Determine the [x, y] coordinate at the center of the cell enclosing the given text.  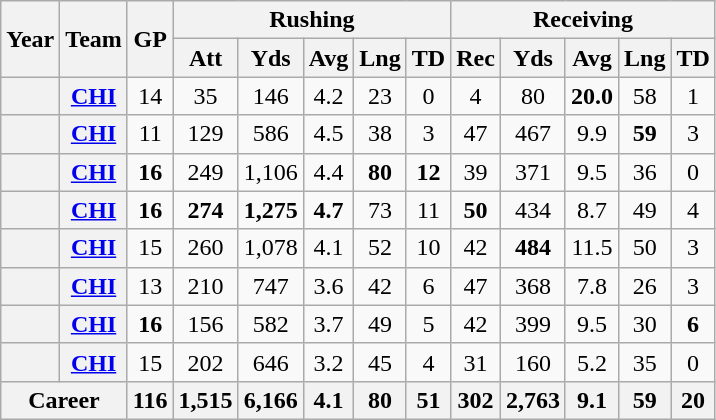
1,515 [206, 400]
9.1 [592, 400]
646 [270, 362]
3.6 [328, 286]
30 [644, 324]
116 [150, 400]
Receiving [584, 20]
368 [532, 286]
260 [206, 248]
399 [532, 324]
Att [206, 58]
20 [693, 400]
371 [532, 172]
129 [206, 134]
52 [380, 248]
Team [94, 39]
12 [428, 172]
8.7 [592, 210]
484 [532, 248]
146 [270, 96]
26 [644, 286]
Career [64, 400]
4.2 [328, 96]
9.9 [592, 134]
156 [206, 324]
1,275 [270, 210]
Year [30, 39]
39 [476, 172]
5.2 [592, 362]
7.8 [592, 286]
14 [150, 96]
51 [428, 400]
10 [428, 248]
467 [532, 134]
4.7 [328, 210]
36 [644, 172]
11.5 [592, 248]
274 [206, 210]
210 [206, 286]
1 [693, 96]
GP [150, 39]
586 [270, 134]
1,078 [270, 248]
747 [270, 286]
58 [644, 96]
20.0 [592, 96]
2,763 [532, 400]
434 [532, 210]
31 [476, 362]
6,166 [270, 400]
4.5 [328, 134]
Rec [476, 58]
45 [380, 362]
160 [532, 362]
4.4 [328, 172]
3.7 [328, 324]
5 [428, 324]
249 [206, 172]
38 [380, 134]
582 [270, 324]
202 [206, 362]
23 [380, 96]
1,106 [270, 172]
13 [150, 286]
Rushing [312, 20]
3.2 [328, 362]
73 [380, 210]
302 [476, 400]
